Detect which cell encompasses the target text, then output its (X, Y) center coordinate. 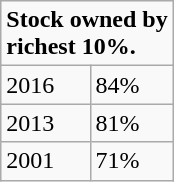
71% (132, 161)
2016 (46, 85)
81% (132, 123)
2013 (46, 123)
Stock owned byrichest 10%. (87, 34)
84% (132, 85)
2001 (46, 161)
